Scan for the cell matching the given text and deliver its [x, y] coordinate at center. 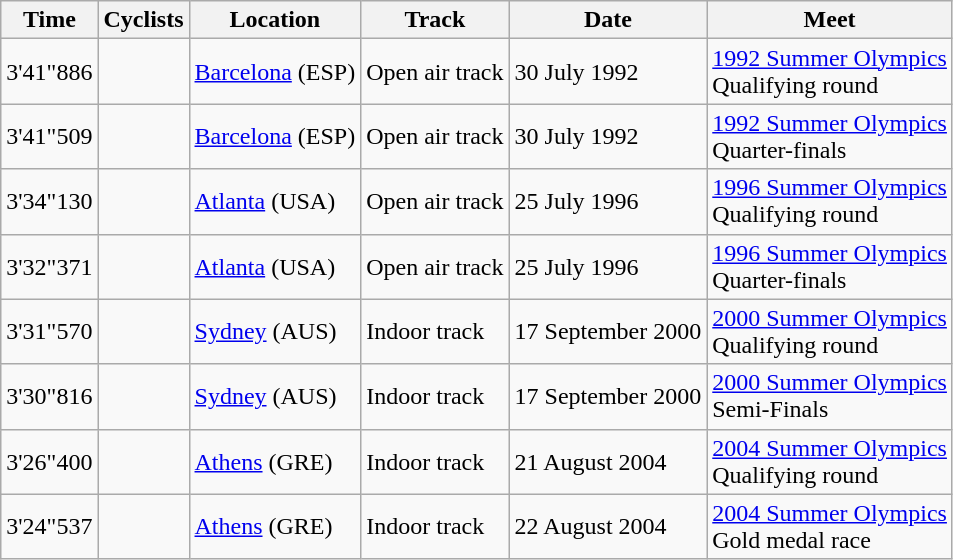
3'31"570 [50, 332]
3'41"886 [50, 72]
Date [608, 20]
1992 Summer OlympicsQuarter-finals [830, 136]
2000 Summer OlympicsSemi-Finals [830, 396]
1992 Summer OlympicsQualifying round [830, 72]
1996 Summer OlympicsQualifying round [830, 202]
3'30"816 [50, 396]
Time [50, 20]
Location [275, 20]
Cyclists [144, 20]
2000 Summer OlympicsQualifying round [830, 332]
2004 Summer OlympicsQualifying round [830, 462]
Track [435, 20]
2004 Summer OlympicsGold medal race [830, 526]
3'41"509 [50, 136]
3'24"537 [50, 526]
1996 Summer OlympicsQuarter-finals [830, 266]
Meet [830, 20]
3'26"400 [50, 462]
3'32"371 [50, 266]
21 August 2004 [608, 462]
22 August 2004 [608, 526]
3'34"130 [50, 202]
